Return [X, Y] of the center of cell containing provided text 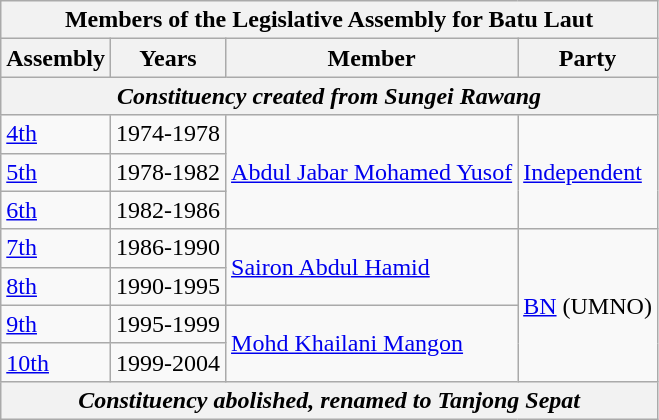
Constituency abolished, renamed to Tanjong Sepat [330, 400]
Mohd Khailani Mangon [372, 343]
5th [56, 172]
6th [56, 210]
10th [56, 362]
Independent [588, 172]
8th [56, 286]
BN (UMNO) [588, 305]
Members of the Legislative Assembly for Batu Laut [330, 20]
Sairon Abdul Hamid [372, 267]
Member [372, 58]
Constituency created from Sungei Rawang [330, 96]
1982-1986 [168, 210]
Years [168, 58]
4th [56, 134]
1995-1999 [168, 324]
1986-1990 [168, 248]
1990-1995 [168, 286]
7th [56, 248]
Abdul Jabar Mohamed Yusof [372, 172]
1974-1978 [168, 134]
1999-2004 [168, 362]
Party [588, 58]
Assembly [56, 58]
1978-1982 [168, 172]
9th [56, 324]
